Extract the (X, Y) coordinate from the center of the cell holding the provided text.  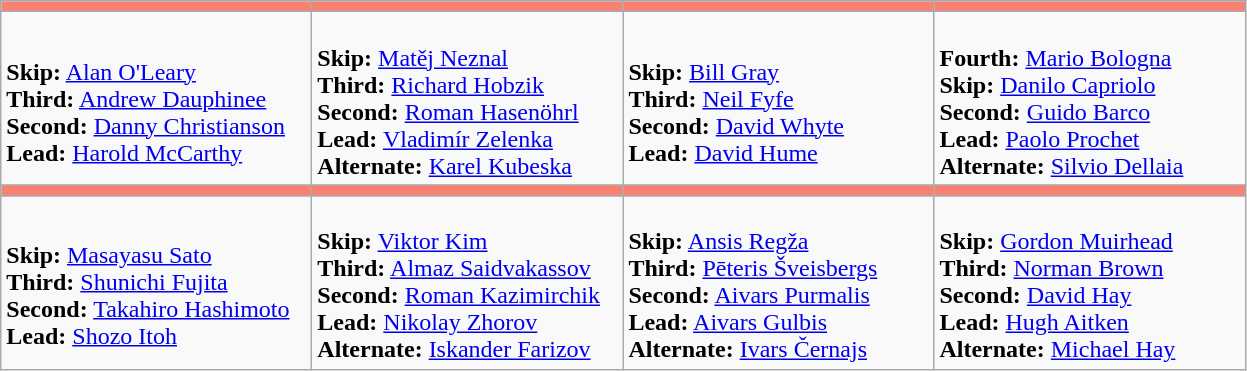
Skip: Masayasu Sato Third: Shunichi Fujita Second: Takahiro Hashimoto Lead: Shozo Itoh (156, 282)
Skip: Bill Gray Third: Neil Fyfe Second: David Whyte Lead: David Hume (778, 98)
Fourth: Mario Bologna Skip: Danilo Capriolo Second: Guido Barco Lead: Paolo Prochet Alternate: Silvio Dellaia (1090, 98)
Skip: Gordon Muirhead Third: Norman Brown Second: David Hay Lead: Hugh Aitken Alternate: Michael Hay (1090, 282)
Skip: Viktor Kim Third: Almaz Saidvakassov Second: Roman Kazimirchik Lead: Nikolay Zhorov Alternate: Iskander Farizov (468, 282)
Skip: Ansis Regža Third: Pēteris Šveisbergs Second: Aivars Purmalis Lead: Aivars Gulbis Alternate: Ivars Černajs (778, 282)
Skip: Matěj Neznal Third: Richard Hobzik Second: Roman Hasenöhrl Lead: Vladimír Zelenka Alternate: Karel Kubeska (468, 98)
Skip: Alan O'Leary Third: Andrew Dauphinee Second: Danny Christianson Lead: Harold McCarthy (156, 98)
